Find where the given text appears and provide that cell's center as [x, y] coordinate. 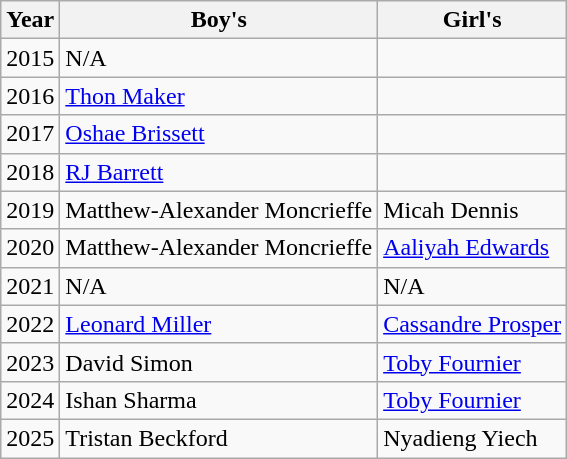
2015 [30, 58]
Girl's [472, 20]
Boy's [219, 20]
David Simon [219, 362]
2016 [30, 96]
Thon Maker [219, 96]
Aaliyah Edwards [472, 248]
2018 [30, 172]
Ishan Sharma [219, 400]
2017 [30, 134]
Cassandre Prosper [472, 324]
Nyadieng Yiech [472, 438]
2023 [30, 362]
2020 [30, 248]
2024 [30, 400]
2025 [30, 438]
RJ Barrett [219, 172]
Tristan Beckford [219, 438]
2021 [30, 286]
2022 [30, 324]
Oshae Brissett [219, 134]
Micah Dennis [472, 210]
2019 [30, 210]
Year [30, 20]
Leonard Miller [219, 324]
